Provide the [X, Y] coordinate of the cell's center where the given text is located.  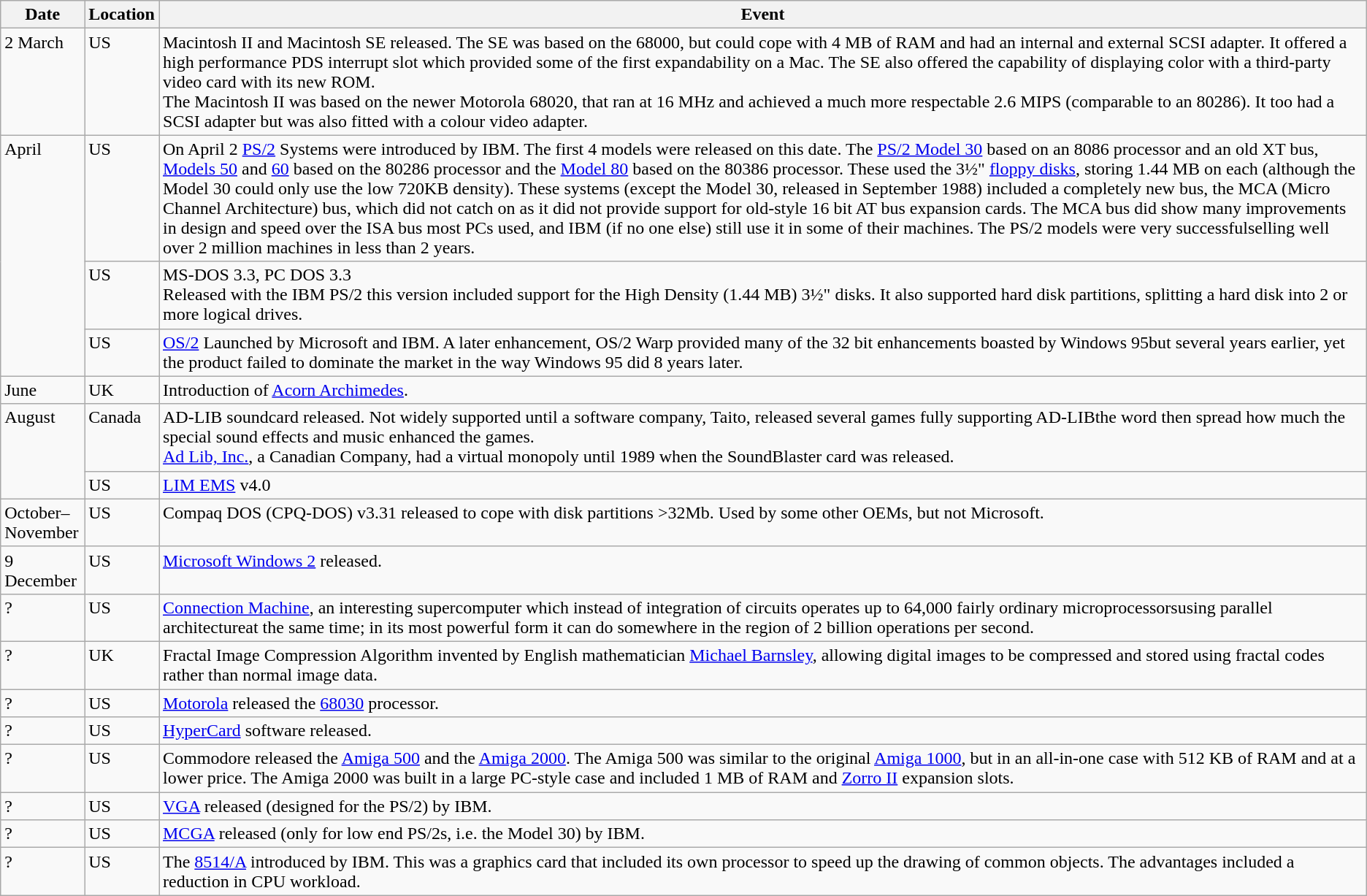
Introduction of Acorn Archimedes. [763, 390]
October–November [42, 523]
LIM EMS v4.0 [763, 485]
Canada [122, 437]
Microsoft Windows 2 released. [763, 570]
Location [122, 15]
MCGA released (only for low end PS/2s, i.e. the Model 30) by IBM. [763, 834]
June [42, 390]
2 March [42, 82]
Motorola released the 68030 processor. [763, 703]
April [42, 256]
Date [42, 15]
9 December [42, 570]
VGA released (designed for the PS/2) by IBM. [763, 806]
Compaq DOS (CPQ-DOS) v3.31 released to cope with disk partitions >32Mb. Used by some other OEMs, but not Microsoft. [763, 523]
August [42, 451]
Event [763, 15]
HyperCard software released. [763, 731]
